Locate the cell with the specified text and output its (x, y) center coordinate. 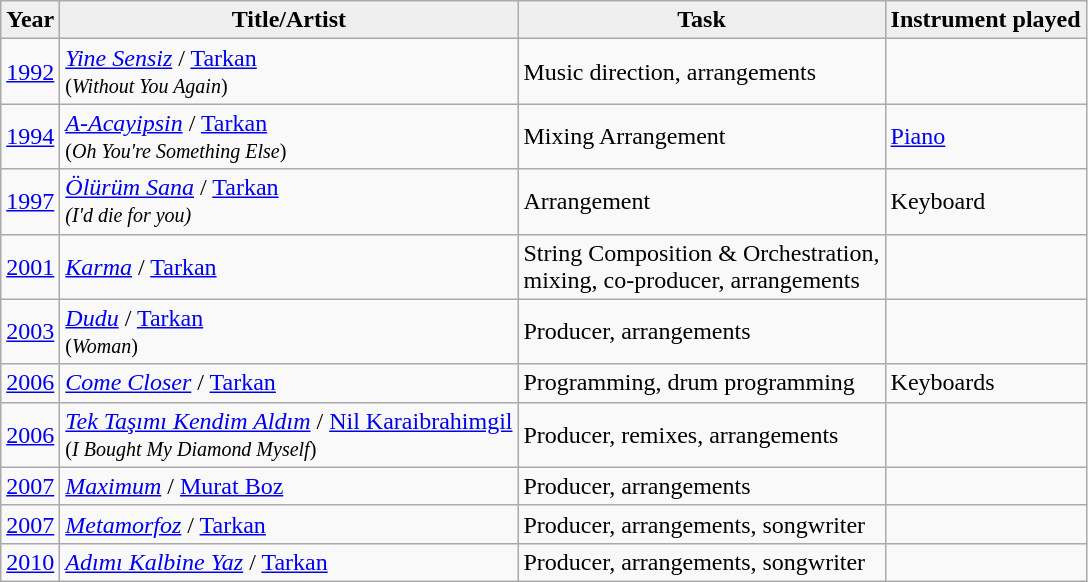
Karma / Tarkan (289, 266)
1994 (30, 136)
Keyboard (986, 202)
String Composition & Orchestration,mixing, co-producer, arrangements (702, 266)
Piano (986, 136)
Title/Artist (289, 20)
Instrument played (986, 20)
Tek Taşımı Kendim Aldım / Nil Karaibrahimgil(I Bought My Diamond Myself) (289, 434)
1992 (30, 72)
Producer, remixes, arrangements (702, 434)
Maximum / Murat Boz (289, 486)
Task (702, 20)
2001 (30, 266)
Adımı Kalbine Yaz / Tarkan (289, 562)
Ölürüm Sana / Tarkan (I'd die for you) (289, 202)
Year (30, 20)
Programming, drum programming (702, 383)
Metamorfoz / Tarkan (289, 524)
Yine Sensiz / Tarkan (Without You Again) (289, 72)
2003 (30, 332)
1997 (30, 202)
Music direction, arrangements (702, 72)
Arrangement (702, 202)
Come Closer / Tarkan (289, 383)
Keyboards (986, 383)
A-Acayipsin / Tarkan (Oh You're Something Else) (289, 136)
Mixing Arrangement (702, 136)
Dudu / Tarkan(Woman) (289, 332)
2010 (30, 562)
